Pinpoint the cell where the given text exists, returning its [x, y] midpoint coordinate. 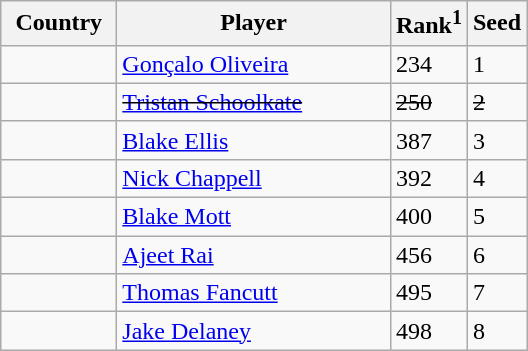
234 [428, 64]
Player [254, 24]
456 [428, 255]
3 [496, 140]
498 [428, 331]
2 [496, 102]
387 [428, 140]
400 [428, 217]
6 [496, 255]
Seed [496, 24]
Jake Delaney [254, 331]
495 [428, 293]
Gonçalo Oliveira [254, 64]
Ajeet Rai [254, 255]
250 [428, 102]
Blake Ellis [254, 140]
1 [496, 64]
5 [496, 217]
Rank1 [428, 24]
Tristan Schoolkate [254, 102]
7 [496, 293]
392 [428, 178]
8 [496, 331]
4 [496, 178]
Thomas Fancutt [254, 293]
Blake Mott [254, 217]
Country [59, 24]
Nick Chappell [254, 178]
